Extract the (x, y) coordinate from the center of the cell holding the provided text.  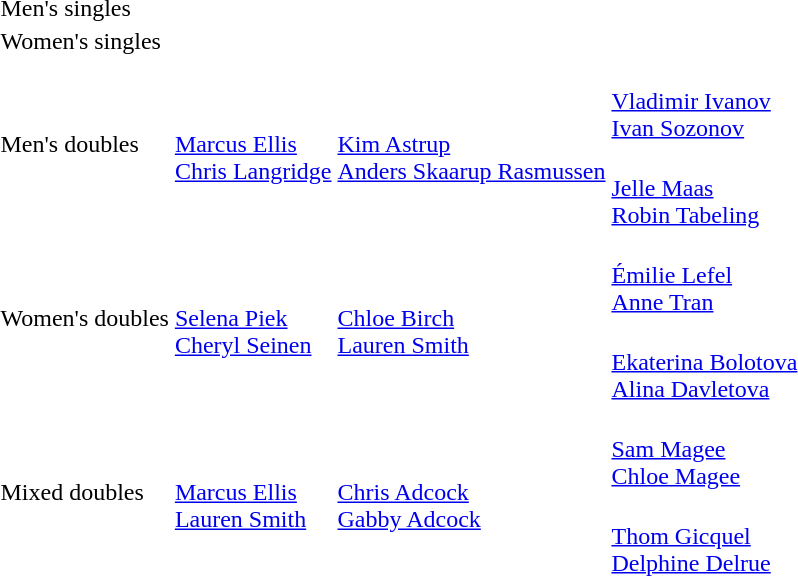
Chloe BirchLauren Smith (472, 318)
Marcus EllisChris Langridge (253, 144)
Kim Astrup Anders Skaarup Rasmussen (472, 144)
Selena PiekCheryl Seinen (253, 318)
